Capture the cell that displays the provided text and extract its (X, Y) central coordinate. 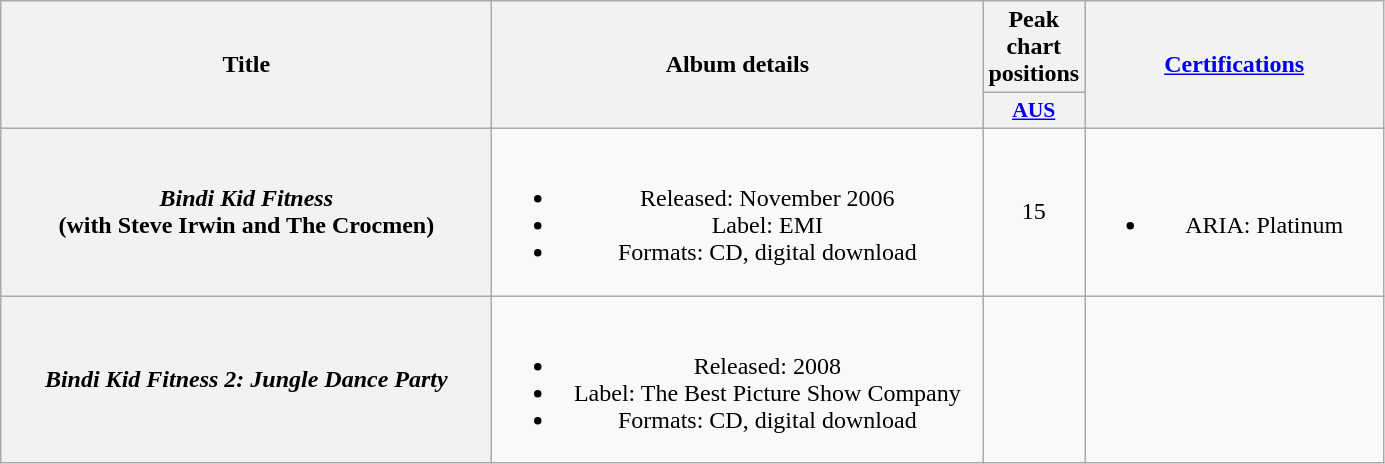
ARIA: Platinum (1234, 212)
Released: 2008Label: The Best Picture Show CompanyFormats: CD, digital download (738, 380)
AUS (1034, 111)
Certifications (1234, 65)
15 (1034, 212)
Released: November 2006Label: EMIFormats: CD, digital download (738, 212)
Bindi Kid Fitness (with Steve Irwin and The Crocmen) (246, 212)
Album details (738, 65)
Title (246, 65)
Peak chart positions (1034, 47)
Bindi Kid Fitness 2: Jungle Dance Party (246, 380)
